Pinpoint the cell where the given text exists, returning its (x, y) midpoint coordinate. 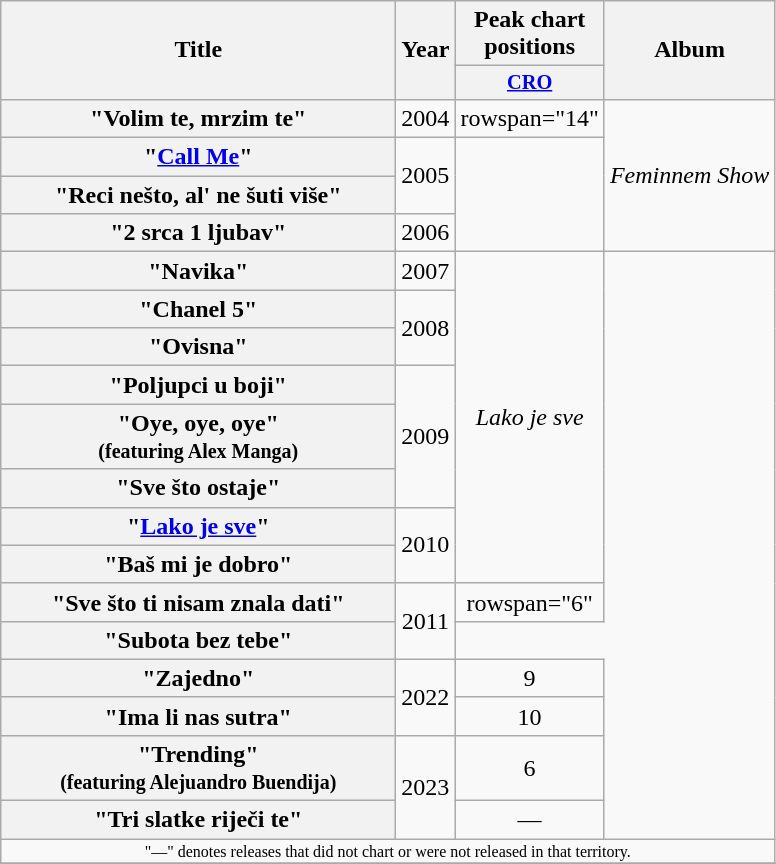
10 (530, 716)
2007 (426, 271)
CRO (530, 83)
"Ovisna" (198, 347)
2023 (426, 786)
"Call Me" (198, 157)
"—" denotes releases that did not chart or were not released in that territory. (388, 851)
"Navika" (198, 271)
"Sve što ostaje" (198, 488)
"Lako je sve" (198, 526)
"Chanel 5" (198, 309)
"Baš mi je dobro" (198, 564)
Peak chart positions (530, 34)
"Sve što ti nisam znala dati" (198, 602)
"Ima li nas sutra" (198, 716)
2008 (426, 328)
Title (198, 50)
2011 (426, 621)
Year (426, 50)
2010 (426, 545)
"Trending"(featuring Alejuandro Buendija) (198, 768)
9 (530, 678)
2004 (426, 118)
Feminnem Show (689, 175)
2005 (426, 176)
"Zajedno" (198, 678)
"Reci nešto, al' ne šuti više" (198, 195)
"Poljupci u boji" (198, 385)
Lako je sve (530, 418)
"Oye, oye, oye"(featuring Alex Manga) (198, 436)
"2 srca 1 ljubav" (198, 233)
"Tri slatke riječi te" (198, 820)
2022 (426, 697)
"Subota bez tebe" (198, 640)
— (530, 820)
2009 (426, 436)
rowspan="6" (530, 602)
"Volim te, mrzim te" (198, 118)
2006 (426, 233)
6 (530, 768)
Album (689, 50)
rowspan="14" (530, 118)
